Provide the [X, Y] coordinate of the cell's center where the given text is located.  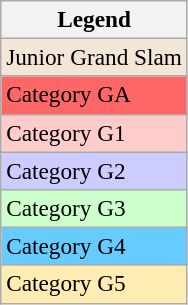
Category G3 [94, 208]
Category G1 [94, 133]
Category GA [94, 95]
Legend [94, 19]
Junior Grand Slam [94, 57]
Category G4 [94, 246]
Category G5 [94, 284]
Category G2 [94, 170]
